Search for the cell housing the specified text and yield its [x, y] center coordinate. 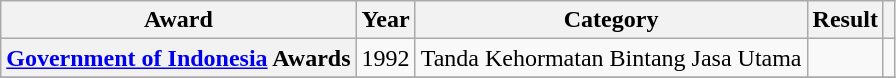
Award [178, 20]
Result [845, 20]
Government of Indonesia Awards [178, 58]
1992 [386, 58]
Category [611, 20]
Tanda Kehormatan Bintang Jasa Utama [611, 58]
Year [386, 20]
